Search for the cell housing the specified text and yield its (X, Y) center coordinate. 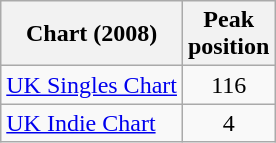
UK Singles Chart (92, 85)
Peakposition (228, 34)
116 (228, 85)
Chart (2008) (92, 34)
4 (228, 123)
UK Indie Chart (92, 123)
